Capture the cell that displays the provided text and extract its (X, Y) central coordinate. 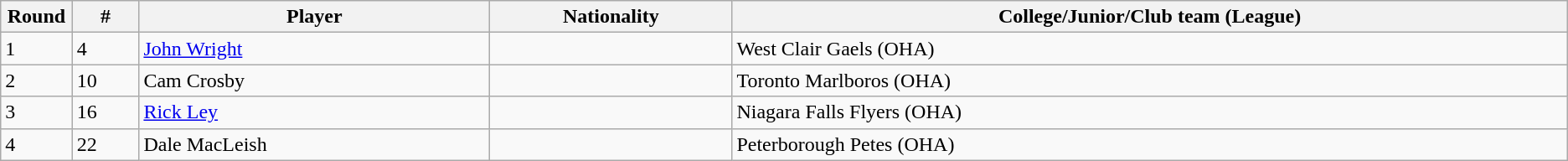
West Clair Gaels (OHA) (1149, 49)
Rick Ley (315, 112)
# (106, 17)
22 (106, 144)
Cam Crosby (315, 80)
Player (315, 17)
Round (37, 17)
John Wright (315, 49)
College/Junior/Club team (League) (1149, 17)
10 (106, 80)
2 (37, 80)
Peterborough Petes (OHA) (1149, 144)
Dale MacLeish (315, 144)
Niagara Falls Flyers (OHA) (1149, 112)
3 (37, 112)
1 (37, 49)
16 (106, 112)
Nationality (611, 17)
Toronto Marlboros (OHA) (1149, 80)
